Identify which cell holds the provided text, then report its [x, y] central coordinate. 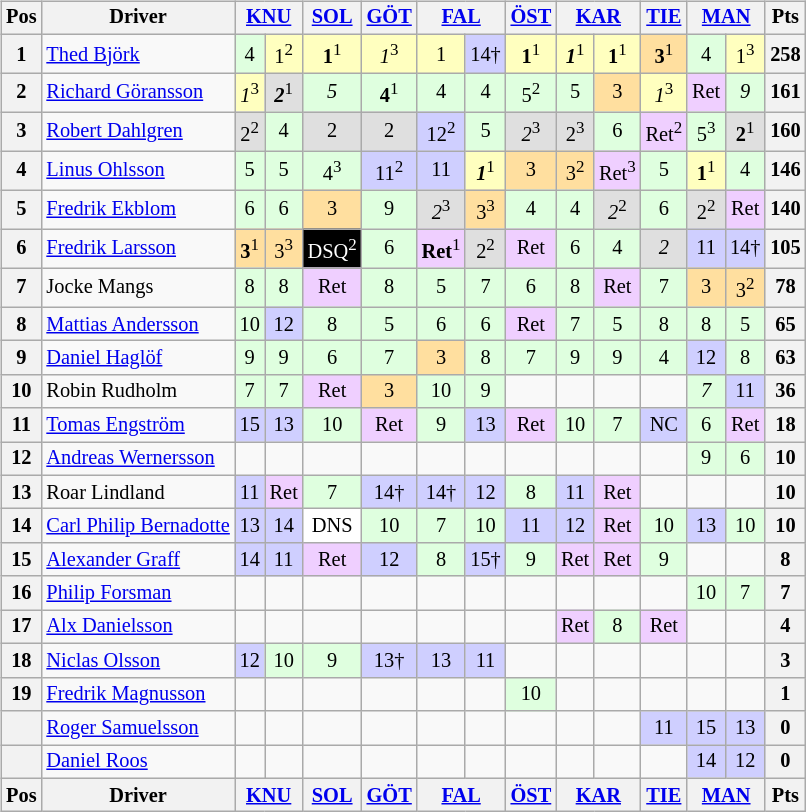
160 [785, 132]
Alexander Graff [138, 560]
Robert Dahlgren [138, 132]
78 [785, 288]
Linus Ohlsson [138, 170]
Roger Samuelsson [138, 728]
15† [485, 560]
Tomas Engström [138, 425]
NC [664, 425]
19 [21, 694]
53 [706, 132]
Thed Björk [138, 54]
52 [531, 92]
146 [785, 170]
36 [785, 391]
161 [785, 92]
Richard Göransson [138, 92]
Jocke Mangs [138, 288]
Fredrik Magnusson [138, 694]
Roar Lindland [138, 492]
Fredrik Ekblom [138, 210]
43 [332, 170]
13† [390, 661]
Ret3 [617, 170]
Daniel Roos [138, 761]
17 [21, 627]
Niclas Olsson [138, 661]
140 [785, 210]
Philip Forsman [138, 593]
41 [390, 92]
258 [785, 54]
Ret1 [442, 248]
63 [785, 358]
122 [442, 132]
16 [21, 593]
Andreas Wernersson [138, 459]
105 [785, 248]
DNS [332, 526]
DSQ2 [332, 248]
Ret2 [664, 132]
Carl Philip Bernadotte [138, 526]
112 [390, 170]
Robin Rudholm [138, 391]
Daniel Haglöf [138, 358]
65 [785, 324]
Alx Danielsson [138, 627]
Mattias Andersson [138, 324]
Fredrik Larsson [138, 248]
